From the cell containing the given text, extract its center point as (x, y) coordinate. 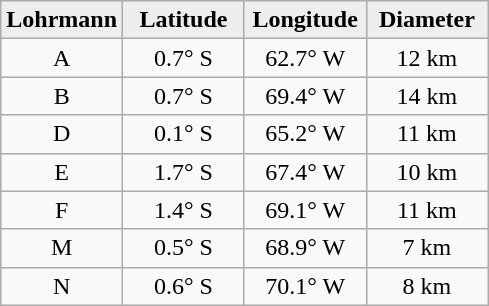
Latitude (184, 20)
12 km (427, 58)
Diameter (427, 20)
69.1° W (305, 210)
65.2° W (305, 134)
Lohrmann (62, 20)
E (62, 172)
1.7° S (184, 172)
68.9° W (305, 248)
0.6° S (184, 286)
62.7° W (305, 58)
N (62, 286)
70.1° W (305, 286)
D (62, 134)
A (62, 58)
B (62, 96)
14 km (427, 96)
0.1° S (184, 134)
1.4° S (184, 210)
69.4° W (305, 96)
8 km (427, 286)
M (62, 248)
67.4° W (305, 172)
F (62, 210)
0.5° S (184, 248)
10 km (427, 172)
7 km (427, 248)
Longitude (305, 20)
